Extract the (X, Y) coordinate from the center of the cell holding the provided text.  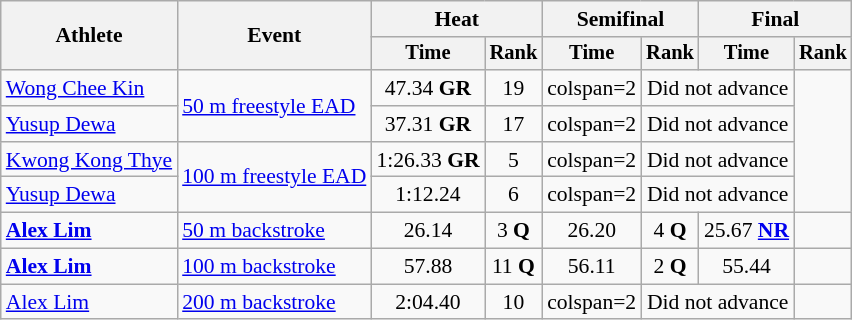
56.11 (592, 267)
50 m freestyle EAD (274, 106)
Wong Chee Kin (89, 88)
26.14 (428, 231)
55.44 (746, 267)
100 m backstroke (274, 267)
57.88 (428, 267)
2:04.40 (428, 302)
4 Q (670, 231)
1:26.33 GR (428, 160)
1:12.24 (428, 195)
11 Q (514, 267)
37.31 GR (428, 124)
2 Q (670, 267)
6 (514, 195)
Final (776, 19)
Event (274, 36)
Kwong Kong Thye (89, 160)
200 m backstroke (274, 302)
47.34 GR (428, 88)
26.20 (592, 231)
Heat (456, 19)
10 (514, 302)
100 m freestyle EAD (274, 178)
25.67 NR (746, 231)
3 Q (514, 231)
17 (514, 124)
Athlete (89, 36)
19 (514, 88)
5 (514, 160)
50 m backstroke (274, 231)
Semifinal (620, 19)
